Scan for the cell matching the given text and deliver its [X, Y] coordinate at center. 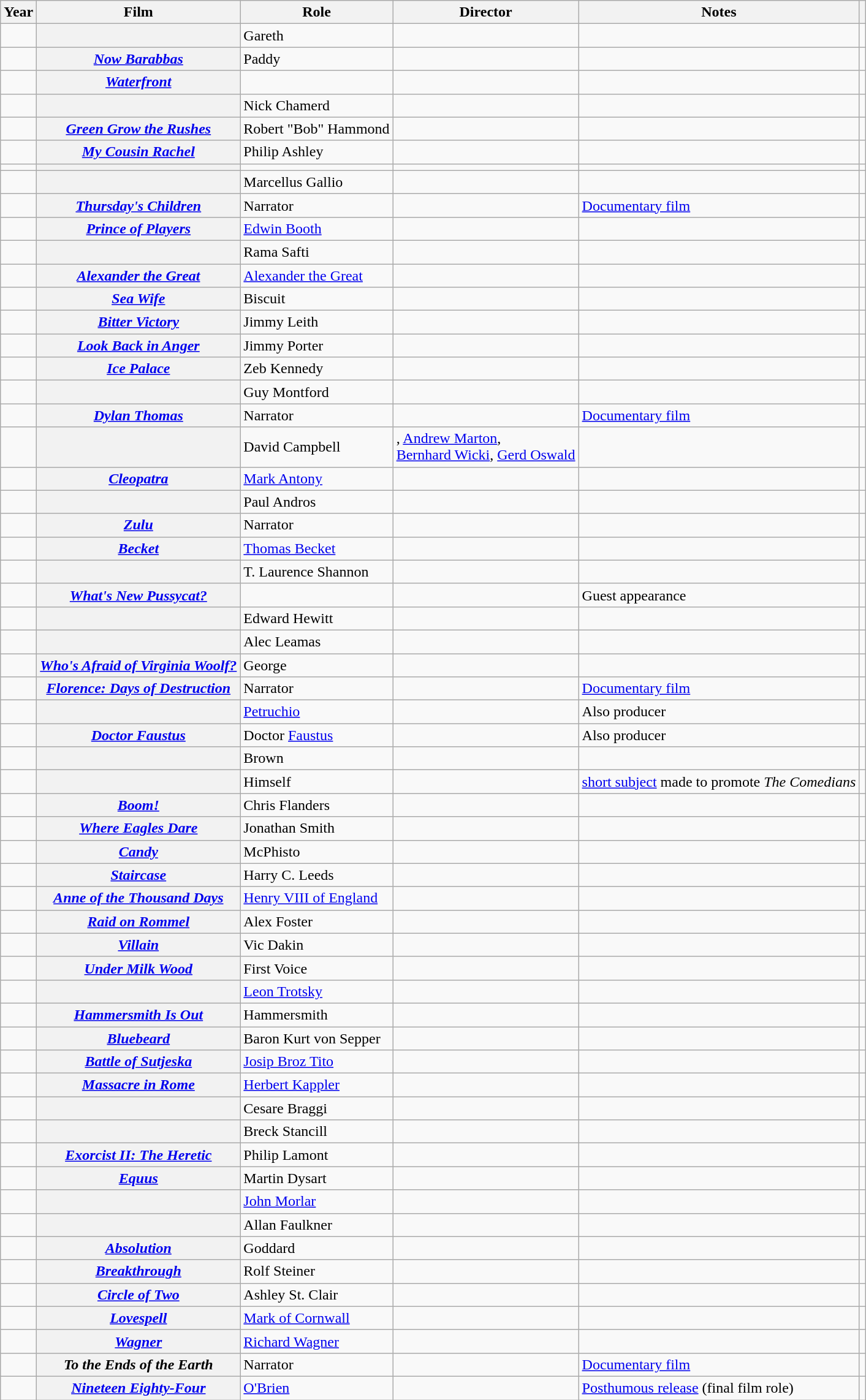
Baron Kurt von Sepper [316, 1039]
Exorcist II: The Heretic [139, 1155]
Gareth [316, 36]
David Campbell [316, 447]
Mark Antony [316, 479]
Nineteen Eighty-Four [139, 1388]
Biscuit [316, 299]
Staircase [139, 875]
Who's Afraid of Virginia Woolf? [139, 665]
Massacre in Rome [139, 1085]
Guy Montford [316, 392]
Robert "Bob" Hammond [316, 129]
Brown [316, 759]
Henry VIII of England [316, 898]
T. Laurence Shannon [316, 572]
Battle of Sutjeska [139, 1062]
, Andrew Marton,Bernhard Wicki, Gerd Oswald [485, 447]
Hammersmith Is Out [139, 1015]
Cleopatra [139, 479]
Posthumous release (final film role) [719, 1388]
Edward Hewitt [316, 618]
To the Ends of the Earth [139, 1364]
Absolution [139, 1248]
Zeb Kennedy [316, 369]
Where Eagles Dare [139, 828]
Goddard [316, 1248]
Cesare Braggi [316, 1108]
Now Barabbas [139, 59]
Bitter Victory [139, 322]
Harry C. Leeds [316, 875]
Marcellus Gallio [316, 182]
Look Back in Anger [139, 346]
Director [485, 12]
Waterfront [139, 82]
Vic Dakin [316, 945]
Candy [139, 852]
Alex Foster [316, 921]
Wagner [139, 1341]
Allan Faulkner [316, 1225]
Paddy [316, 59]
Green Grow the Rushes [139, 129]
Becket [139, 548]
Film [139, 12]
Thursday's Children [139, 205]
Richard Wagner [316, 1341]
First Voice [316, 968]
Philip Ashley [316, 152]
Leon Trotsky [316, 991]
Villain [139, 945]
Florence: Days of Destruction [139, 689]
McPhisto [316, 852]
Jonathan Smith [316, 828]
Guest appearance [719, 595]
Notes [719, 12]
Lovespell [139, 1318]
O'Brien [316, 1388]
Bluebeard [139, 1039]
Chris Flanders [316, 805]
Jimmy Porter [316, 346]
Josip Broz Tito [316, 1062]
Paul Andros [316, 502]
Equus [139, 1178]
Ice Palace [139, 369]
George [316, 665]
Boom! [139, 805]
short subject made to promote The Comedians [719, 782]
Rama Safti [316, 252]
What's New Pussycat? [139, 595]
Under Milk Wood [139, 968]
Breakthrough [139, 1271]
Himself [316, 782]
My Cousin Rachel [139, 152]
Jimmy Leith [316, 322]
Sea Wife [139, 299]
Role [316, 12]
Rolf Steiner [316, 1271]
Edwin Booth [316, 229]
John Morlar [316, 1201]
Prince of Players [139, 229]
Thomas Becket [316, 548]
Herbert Kappler [316, 1085]
Zulu [139, 525]
Mark of Cornwall [316, 1318]
Anne of the Thousand Days [139, 898]
Petruchio [316, 712]
Philip Lamont [316, 1155]
Breck Stancill [316, 1132]
Nick Chamerd [316, 105]
Year [18, 12]
Alec Leamas [316, 641]
Circle of Two [139, 1295]
Hammersmith [316, 1015]
Ashley St. Clair [316, 1295]
Martin Dysart [316, 1178]
Dylan Thomas [139, 415]
Raid on Rommel [139, 921]
